Capture the cell that displays the provided text and extract its [x, y] central coordinate. 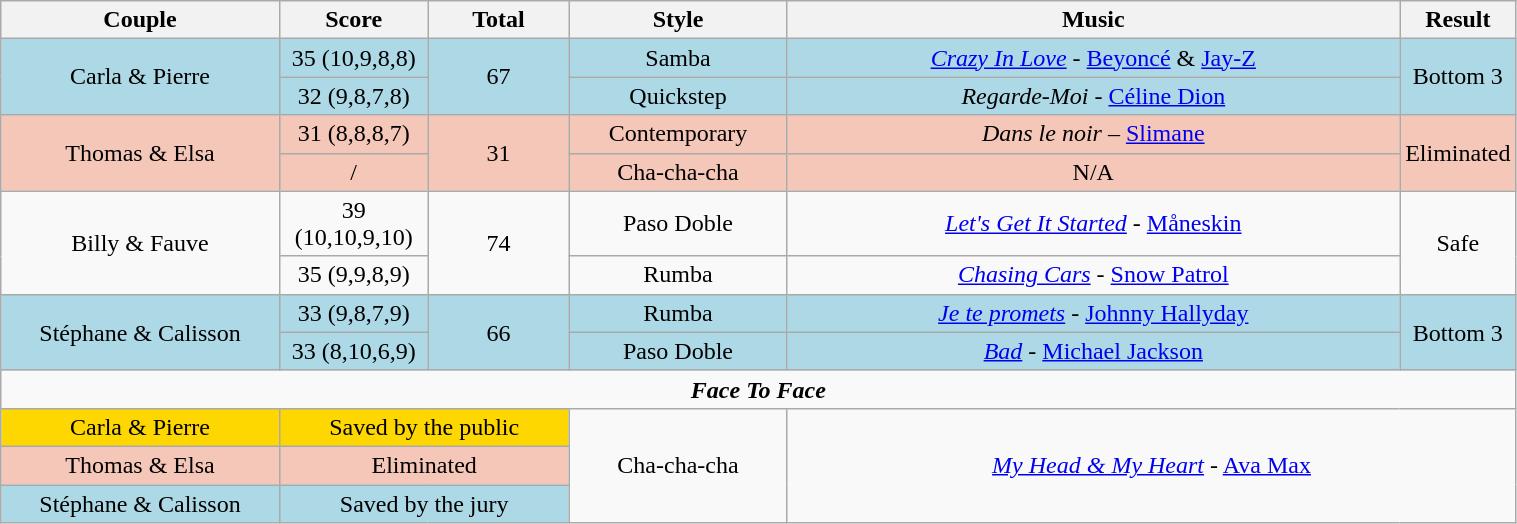
32 (9,8,7,8) [354, 96]
Chasing Cars - Snow Patrol [1094, 275]
Dans le noir – Slimane [1094, 134]
Bad - Michael Jackson [1094, 351]
33 (8,10,6,9) [354, 351]
31 [498, 153]
74 [498, 242]
Let's Get It Started - Måneskin [1094, 224]
Face To Face [758, 389]
Billy & Fauve [140, 242]
35 (10,9,8,8) [354, 58]
Je te promets - Johnny Hallyday [1094, 313]
Score [354, 20]
Contemporary [678, 134]
Saved by the jury [424, 503]
67 [498, 77]
Style [678, 20]
Samba [678, 58]
/ [354, 172]
Crazy In Love - Beyoncé & Jay-Z [1094, 58]
Result [1458, 20]
66 [498, 332]
39 (10,10,9,10) [354, 224]
33 (9,8,7,9) [354, 313]
N/A [1094, 172]
My Head & My Heart - Ava Max [1152, 465]
Saved by the public [424, 427]
31 (8,8,8,7) [354, 134]
Regarde-Moi - Céline Dion [1094, 96]
Music [1094, 20]
35 (9,9,8,9) [354, 275]
Safe [1458, 242]
Total [498, 20]
Quickstep [678, 96]
Couple [140, 20]
